Scan for the cell matching the given text and deliver its [X, Y] coordinate at center. 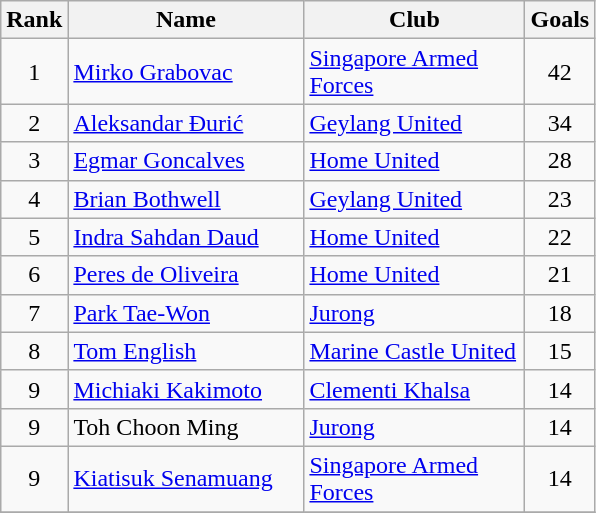
1 [34, 72]
34 [560, 123]
Tom English [186, 351]
21 [560, 275]
Peres de Oliveira [186, 275]
18 [560, 313]
5 [34, 237]
22 [560, 237]
Indra Sahdan Daud [186, 237]
Rank [34, 20]
28 [560, 161]
Marine Castle United [414, 351]
Michiaki Kakimoto [186, 389]
Aleksandar Đurić [186, 123]
4 [34, 199]
42 [560, 72]
Club [414, 20]
2 [34, 123]
8 [34, 351]
Brian Bothwell [186, 199]
23 [560, 199]
Goals [560, 20]
Park Tae-Won [186, 313]
15 [560, 351]
3 [34, 161]
7 [34, 313]
Toh Choon Ming [186, 427]
Mirko Grabovac [186, 72]
Name [186, 20]
Kiatisuk Senamuang [186, 478]
6 [34, 275]
Egmar Goncalves [186, 161]
Clementi Khalsa [414, 389]
